Extract the (x, y) coordinate from the center of the cell holding the provided text.  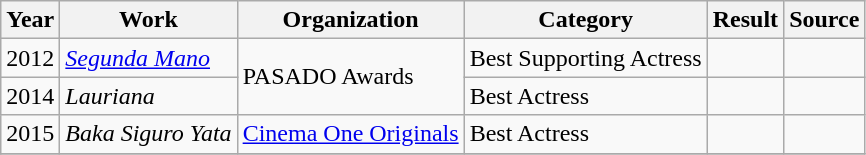
Lauriana (148, 96)
Baka Siguro Yata (148, 134)
Work (148, 20)
Year (30, 20)
Result (745, 20)
Best Supporting Actress (586, 58)
Segunda Mano (148, 58)
Category (586, 20)
2014 (30, 96)
PASADO Awards (350, 77)
Organization (350, 20)
2015 (30, 134)
Source (824, 20)
Cinema One Originals (350, 134)
2012 (30, 58)
